Return [X, Y] of the center of cell containing provided text 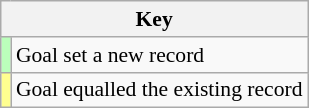
Goal equalled the existing record [160, 90]
Goal set a new record [160, 55]
Key [154, 19]
